Pinpoint the cell where the given text exists, returning its (X, Y) midpoint coordinate. 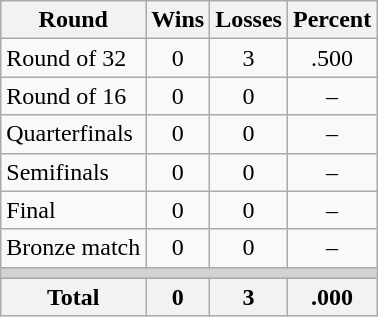
.000 (332, 297)
Wins (178, 20)
.500 (332, 58)
Round of 32 (74, 58)
Percent (332, 20)
Losses (249, 20)
Round of 16 (74, 96)
Semifinals (74, 172)
Final (74, 210)
Total (74, 297)
Quarterfinals (74, 134)
Round (74, 20)
Bronze match (74, 248)
